Capture the cell that displays the provided text and extract its (X, Y) central coordinate. 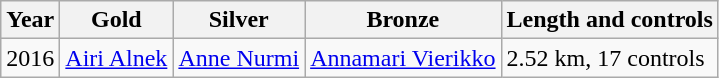
2.52 km, 17 controls (610, 58)
Silver (239, 20)
2016 (30, 58)
Length and controls (610, 20)
Airi Alnek (116, 58)
Anne Nurmi (239, 58)
Year (30, 20)
Bronze (403, 20)
Annamari Vierikko (403, 58)
Gold (116, 20)
